Detect which cell encompasses the target text, then output its (X, Y) center coordinate. 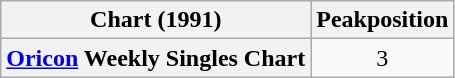
Chart (1991) (156, 20)
Oricon Weekly Singles Chart (156, 58)
Peakposition (382, 20)
3 (382, 58)
